Return [x, y] of the center of cell containing provided text 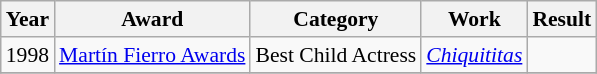
Martín Fierro Awards [152, 55]
Work [474, 19]
Category [336, 19]
1998 [28, 55]
Best Child Actress [336, 55]
Award [152, 19]
Chiquititas [474, 55]
Result [562, 19]
Year [28, 19]
